Provide the (x, y) coordinate of the cell's center where the given text is located.  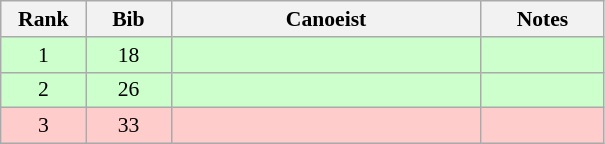
Notes (542, 19)
2 (44, 90)
Bib (128, 19)
33 (128, 126)
Canoeist (326, 19)
Rank (44, 19)
3 (44, 126)
1 (44, 55)
18 (128, 55)
26 (128, 90)
